Extract the [X, Y] coordinate from the center of the cell holding the provided text.  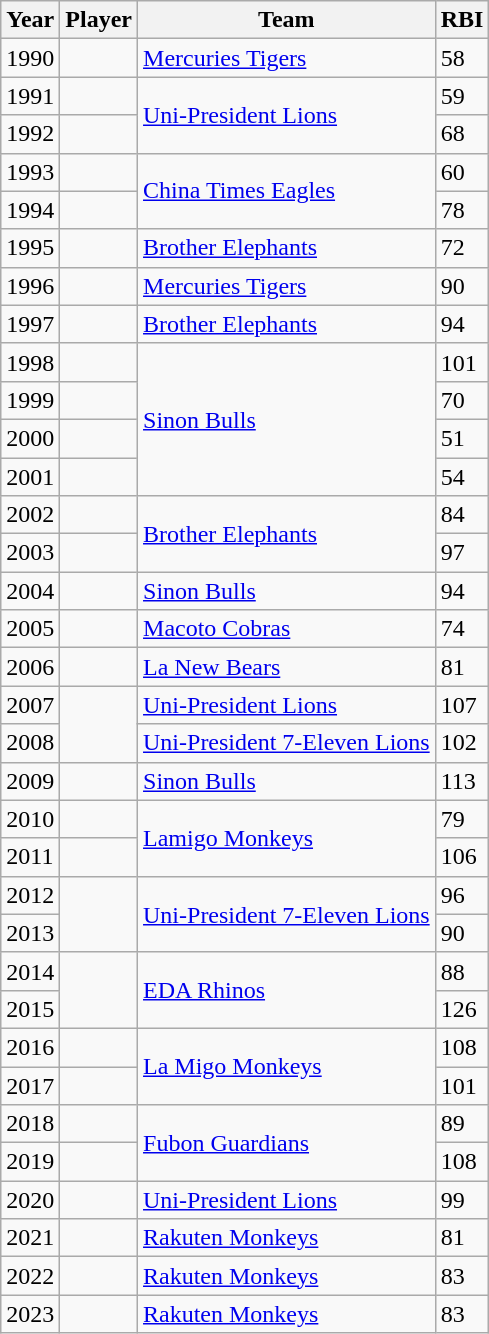
107 [462, 705]
1993 [30, 172]
2016 [30, 1047]
2019 [30, 1162]
2017 [30, 1085]
2020 [30, 1200]
126 [462, 1009]
78 [462, 210]
72 [462, 248]
84 [462, 515]
96 [462, 895]
51 [462, 438]
74 [462, 629]
La New Bears [287, 667]
La Migo Monkeys [287, 1066]
2004 [30, 591]
106 [462, 857]
1991 [30, 96]
EDA Rhinos [287, 990]
1990 [30, 58]
2007 [30, 705]
2021 [30, 1238]
Player [99, 20]
2022 [30, 1276]
2005 [30, 629]
RBI [462, 20]
2008 [30, 743]
1996 [30, 286]
Team [287, 20]
79 [462, 819]
2003 [30, 553]
102 [462, 743]
1994 [30, 210]
Macoto Cobras [287, 629]
2015 [30, 1009]
68 [462, 134]
2009 [30, 781]
Fubon Guardians [287, 1143]
97 [462, 553]
88 [462, 971]
89 [462, 1124]
2023 [30, 1314]
China Times Eagles [287, 191]
113 [462, 781]
70 [462, 400]
60 [462, 172]
Year [30, 20]
2010 [30, 819]
1998 [30, 362]
59 [462, 96]
1995 [30, 248]
2013 [30, 933]
1997 [30, 324]
58 [462, 58]
2014 [30, 971]
1999 [30, 400]
2012 [30, 895]
2000 [30, 438]
2001 [30, 477]
2018 [30, 1124]
1992 [30, 134]
2011 [30, 857]
54 [462, 477]
99 [462, 1200]
2002 [30, 515]
2006 [30, 667]
Lamigo Monkeys [287, 838]
